Detect which cell encompasses the target text, then output its (x, y) center coordinate. 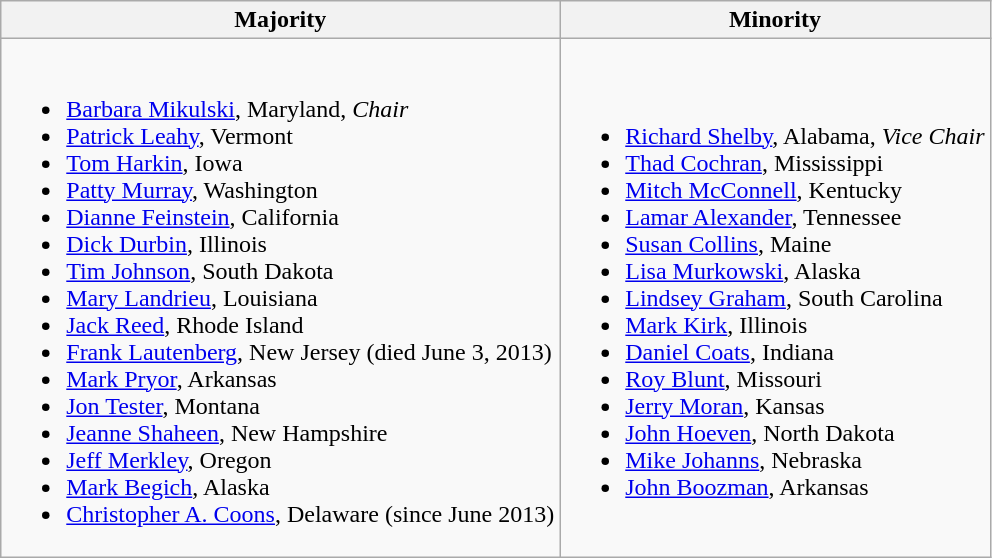
Majority (280, 20)
Minority (775, 20)
